Determine the [X, Y] coordinate at the center of the cell enclosing the given text.  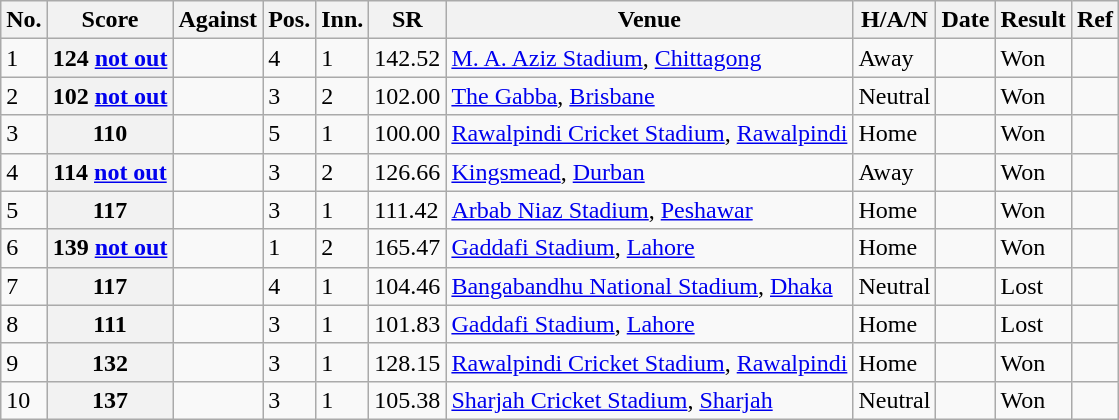
SR [408, 20]
101.83 [408, 324]
111.42 [408, 210]
No. [24, 20]
Arbab Niaz Stadium, Peshawar [650, 210]
100.00 [408, 134]
124 not out [110, 58]
165.47 [408, 248]
Inn. [342, 20]
Kingsmead, Durban [650, 172]
10 [24, 400]
9 [24, 362]
The Gabba, Brisbane [650, 96]
132 [110, 362]
102 not out [110, 96]
114 not out [110, 172]
6 [24, 248]
Sharjah Cricket Stadium, Sharjah [650, 400]
Score [110, 20]
Result [1033, 20]
128.15 [408, 362]
Date [966, 20]
Pos. [290, 20]
137 [110, 400]
Ref [1094, 20]
142.52 [408, 58]
111 [110, 324]
105.38 [408, 400]
Venue [650, 20]
126.66 [408, 172]
110 [110, 134]
8 [24, 324]
Bangabandhu National Stadium, Dhaka [650, 286]
Against [218, 20]
102.00 [408, 96]
7 [24, 286]
104.46 [408, 286]
139 not out [110, 248]
H/A/N [894, 20]
M. A. Aziz Stadium, Chittagong [650, 58]
